Identify which cell holds the provided text, then report its [X, Y] central coordinate. 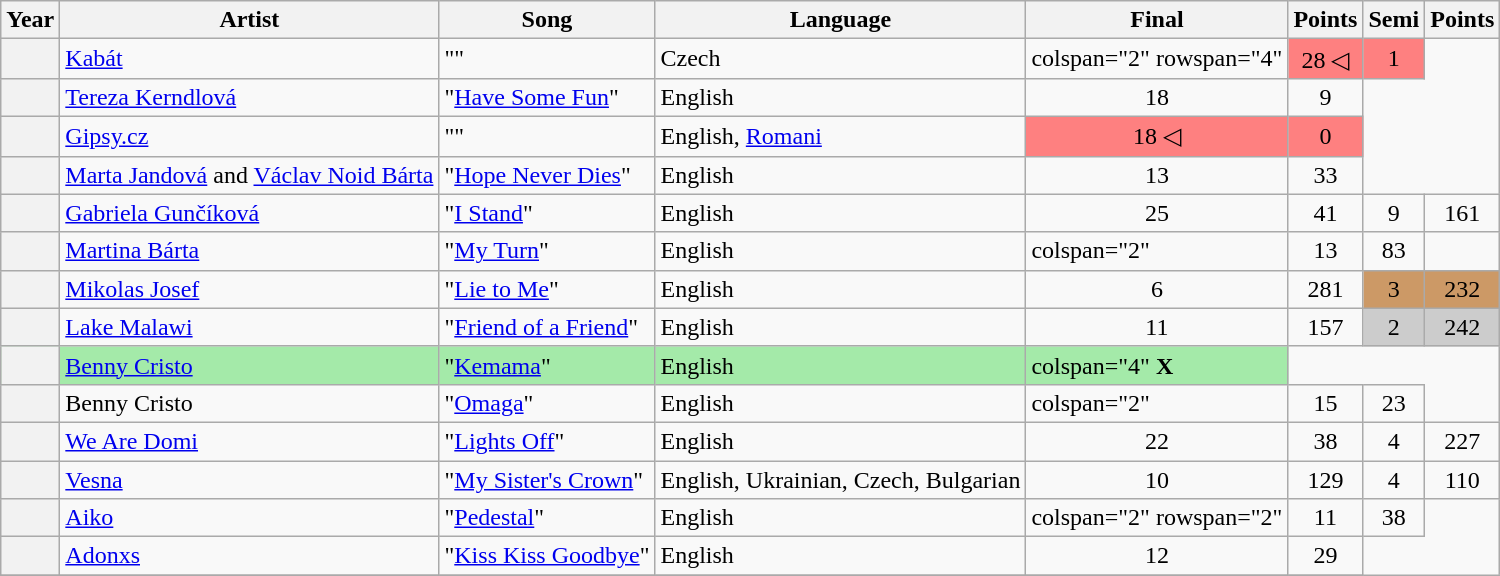
"My Sister's Crown" [547, 479]
We Are Domi [250, 441]
29 [1326, 556]
colspan="4" X [1157, 365]
25 [1157, 213]
Tereza Kerndlová [250, 97]
Martina Bárta [250, 251]
Mikolas Josef [250, 289]
English, Romani [840, 136]
"Have Some Fun" [547, 97]
English, Ukrainian, Czech, Bulgarian [840, 479]
161 [1462, 213]
Final [1157, 20]
Artist [250, 20]
242 [1462, 327]
Marta Jandová and Václav Noid Bárta [250, 175]
colspan="2" rowspan="2" [1157, 518]
Year [30, 20]
18 ◁ [1157, 136]
3 [1394, 289]
10 [1157, 479]
Lake Malawi [250, 327]
33 [1326, 175]
15 [1326, 403]
1 [1394, 59]
232 [1462, 289]
Vesna [250, 479]
23 [1394, 403]
"Hope Never Dies" [547, 175]
28 ◁ [1326, 59]
Kabát [250, 59]
157 [1326, 327]
colspan="2" rowspan="4" [1157, 59]
Language [840, 20]
"Kemama" [547, 365]
110 [1462, 479]
Aiko [250, 518]
281 [1326, 289]
"Pedestal" [547, 518]
"Lights Off" [547, 441]
6 [1157, 289]
Czech [840, 59]
41 [1326, 213]
"I Stand" [547, 213]
"Omaga" [547, 403]
Gipsy.cz [250, 136]
Adonxs [250, 556]
"Kiss Kiss Goodbye" [547, 556]
"Friend of a Friend" [547, 327]
129 [1326, 479]
12 [1157, 556]
2 [1394, 327]
0 [1326, 136]
83 [1394, 251]
Song [547, 20]
Semi [1394, 20]
"My Turn" [547, 251]
22 [1157, 441]
227 [1462, 441]
"Lie to Me" [547, 289]
18 [1157, 97]
Gabriela Gunčíková [250, 213]
